Search for the cell housing the specified text and yield its [X, Y] center coordinate. 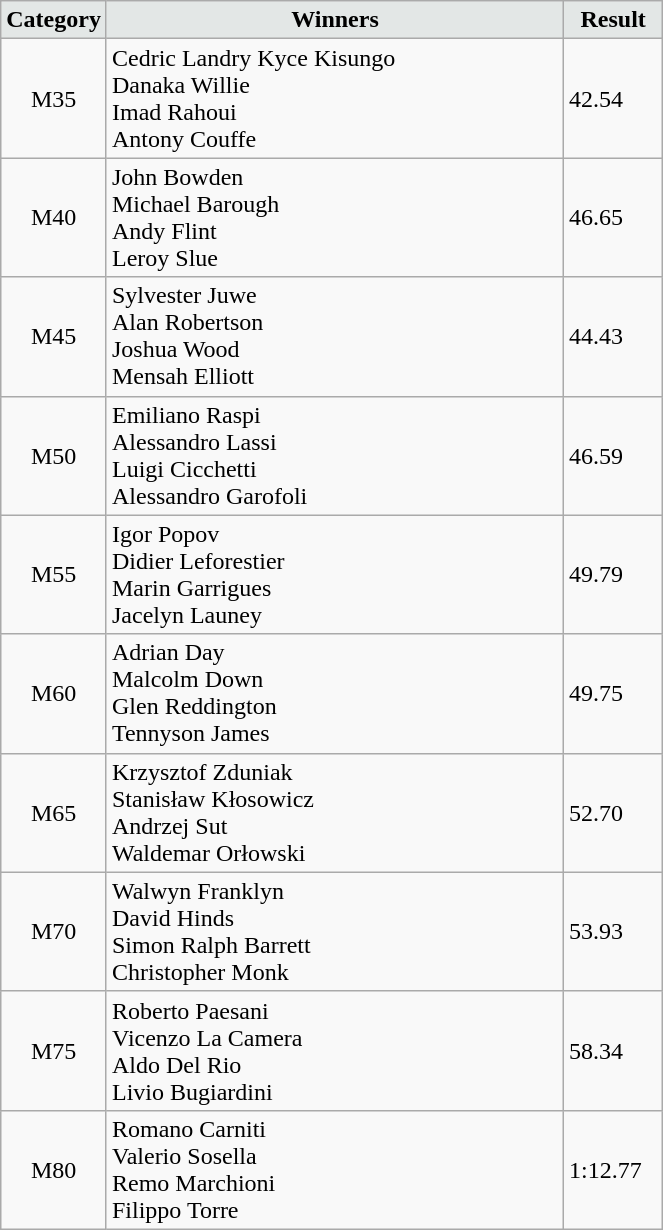
M60 [54, 694]
M40 [54, 218]
Romano Carniti Valerio Sosella Remo Marchioni Filippo Torre [334, 1170]
Emiliano Raspi Alessandro Lassi Luigi Cicchetti Alessandro Garofoli [334, 456]
Krzysztof Zduniak Stanisław Kłosowicz Andrzej Sut Waldemar Orłowski [334, 812]
53.93 [614, 932]
M55 [54, 574]
M80 [54, 1170]
Igor Popov Didier Leforestier Marin Garrigues Jacelyn Launey [334, 574]
Winners [334, 20]
49.79 [614, 574]
Sylvester Juwe Alan Robertson Joshua Wood Mensah Elliott [334, 336]
Category [54, 20]
M65 [54, 812]
46.65 [614, 218]
M50 [54, 456]
Cedric Landry Kyce Kisungo Danaka Willie Imad Rahoui Antony Couffe [334, 98]
1:12.77 [614, 1170]
Adrian Day Malcolm DownGlen Reddington Tennyson James [334, 694]
44.43 [614, 336]
John Bowden Michael Barough Andy Flint Leroy Slue [334, 218]
M45 [54, 336]
M70 [54, 932]
Result [614, 20]
M75 [54, 1050]
42.54 [614, 98]
46.59 [614, 456]
52.70 [614, 812]
Roberto Paesani Vicenzo La Camera Aldo Del Rio Livio Bugiardini [334, 1050]
M35 [54, 98]
58.34 [614, 1050]
49.75 [614, 694]
Walwyn Franklyn David Hinds Simon Ralph Barrett Christopher Monk [334, 932]
